Extract the (X, Y) coordinate from the center of the cell holding the provided text.  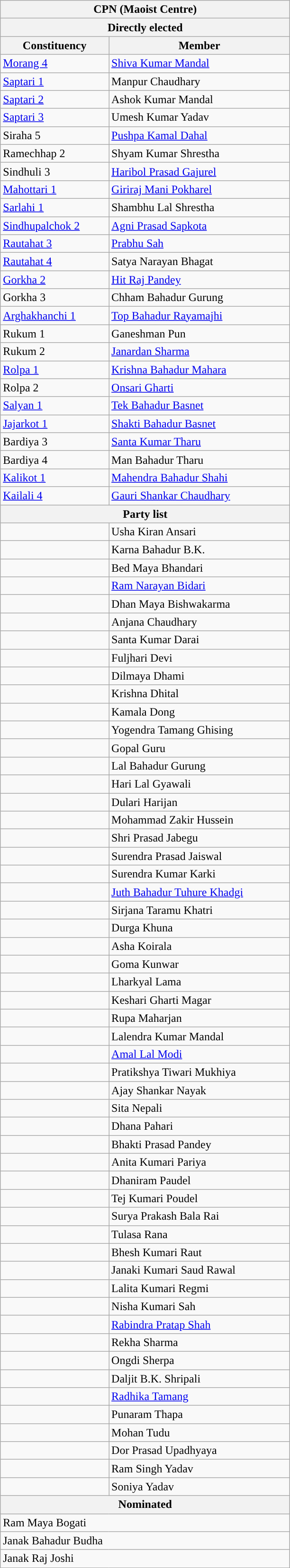
Bed Maya Bhandari (199, 568)
Ajay Shankar Nayak (199, 1090)
Anjana Chaudhary (199, 622)
Rolpa 2 (55, 388)
Sindhuli 3 (55, 171)
Salyan 1 (55, 406)
Umesh Kumar Yadav (199, 117)
Saptari 2 (55, 99)
Punaram Thapa (199, 1415)
Surya Prakash Bala Rai (199, 1216)
Juth Bahadur Tuhure Khadgi (199, 892)
Tulasa Rana (199, 1234)
Daljit B.K. Shripali (199, 1379)
Mahottari 1 (55, 189)
Janak Raj Joshi (145, 1559)
Agni Prasad Sapkota (199, 226)
Amal Lal Modi (199, 1054)
Goma Kunwar (199, 964)
Dhana Pahari (199, 1126)
Gorkha 3 (55, 298)
Dhan Maya Bishwakarma (199, 604)
Man Bahadur Tharu (199, 460)
Rautahat 3 (55, 244)
Giriraj Mani Pokharel (199, 189)
Pushpa Kamal Dahal (199, 135)
Sarlahi 1 (55, 207)
Lal Bahadur Gurung (199, 766)
Morang 4 (55, 63)
Kamala Dong (199, 712)
Yogendra Tamang Ghising (199, 730)
Krishna Dhital (199, 694)
Bardiya 4 (55, 460)
Santa Kumar Darai (199, 640)
Radhika Tamang (199, 1397)
Keshari Gharti Magar (199, 1000)
Onsari Gharti (199, 388)
Prabhu Sah (199, 244)
Tek Bahadur Basnet (199, 406)
Ramechhap 2 (55, 153)
Shambhu Lal Shrestha (199, 207)
Dulari Harijan (199, 802)
Saptari 3 (55, 117)
Shyam Kumar Shrestha (199, 153)
Top Bahadur Rayamajhi (199, 316)
Rekha Sharma (199, 1342)
Ashok Kumar Mandal (199, 99)
Saptari 1 (55, 81)
Rukum 2 (55, 352)
Nominated (145, 1505)
Rolpa 1 (55, 370)
Janaki Kumari Saud Rawal (199, 1270)
Surendra Prasad Jaiswal (199, 856)
Rupa Maharjan (199, 1018)
Hari Lal Gyawali (199, 784)
Directly elected (145, 27)
Bardiya 3 (55, 442)
Jajarkot 1 (55, 424)
Nisha Kumari Sah (199, 1306)
Manpur Chaudhary (199, 81)
Anita Kumari Pariya (199, 1162)
Mohan Tudu (199, 1433)
Ram Singh Yadav (199, 1469)
CPN (Maoist Centre) (145, 9)
Rukum 1 (55, 334)
Sindhupalchok 2 (55, 226)
Mohammad Zakir Hussein (199, 820)
Janardan Sharma (199, 352)
Rabindra Pratap Shah (199, 1324)
Asha Koirala (199, 946)
Ram Maya Bogati (145, 1523)
Member (199, 45)
Dor Prasad Upadhyaya (199, 1451)
Sita Nepali (199, 1108)
Kalikot 1 (55, 478)
Lharkyal Lama (199, 982)
Haribol Prasad Gajurel (199, 171)
Bhesh Kumari Raut (199, 1252)
Rautahat 4 (55, 262)
Satya Narayan Bhagat (199, 262)
Usha Kiran Ansari (199, 532)
Gopal Guru (199, 748)
Gorkha 2 (55, 280)
Ongdi Sherpa (199, 1360)
Dhaniram Paudel (199, 1180)
Shiva Kumar Mandal (199, 63)
Krishna Bahadur Mahara (199, 370)
Durga Khuna (199, 928)
Janak Bahadur Budha (145, 1541)
Karna Bahadur B.K. (199, 550)
Ram Narayan Bidari (199, 586)
Sirjana Taramu Khatri (199, 910)
Siraha 5 (55, 135)
Arghakhanchi 1 (55, 316)
Shri Prasad Jabegu (199, 838)
Bhakti Prasad Pandey (199, 1144)
Soniya Yadav (199, 1487)
Santa Kumar Tharu (199, 442)
Hit Raj Pandey (199, 280)
Lalita Kumari Regmi (199, 1288)
Dilmaya Dhami (199, 676)
Surendra Kumar Karki (199, 874)
Lalendra Kumar Mandal (199, 1036)
Mahendra Bahadur Shahi (199, 478)
Party list (145, 514)
Tej Kumari Poudel (199, 1198)
Ganeshman Pun (199, 334)
Kailali 4 (55, 496)
Pratikshya Tiwari Mukhiya (199, 1072)
Constituency (55, 45)
Gauri Shankar Chaudhary (199, 496)
Fuljhari Devi (199, 658)
Chham Bahadur Gurung (199, 298)
Shakti Bahadur Basnet (199, 424)
